Search for the cell housing the specified text and yield its (x, y) center coordinate. 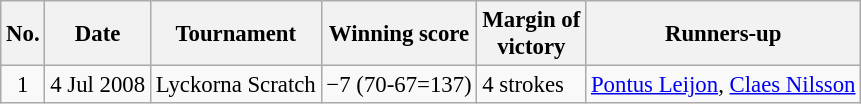
4 strokes (532, 85)
Date (98, 34)
No. (23, 34)
4 Jul 2008 (98, 85)
Margin ofvictory (532, 34)
Pontus Leijon, Claes Nilsson (724, 85)
Tournament (236, 34)
1 (23, 85)
−7 (70-67=137) (399, 85)
Winning score (399, 34)
Runners-up (724, 34)
Lyckorna Scratch (236, 85)
